Determine the (x, y) coordinate at the center of the cell enclosing the given text.  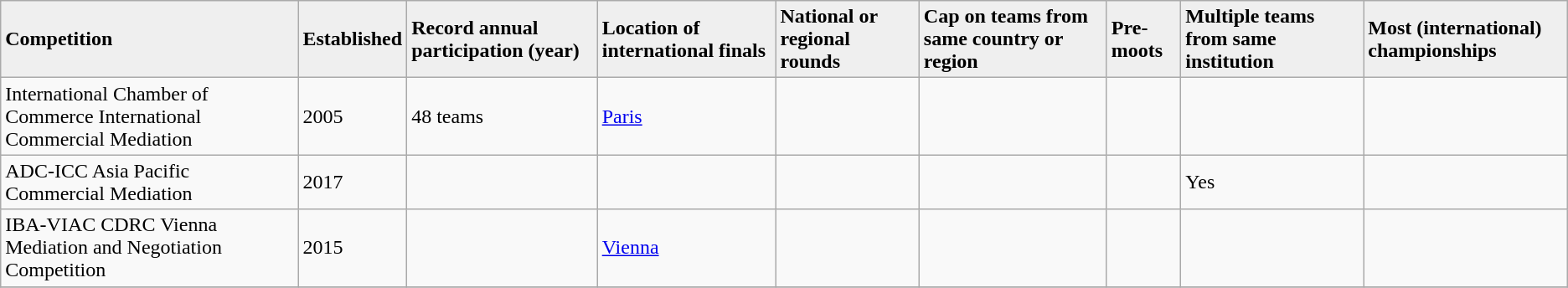
Pre-moots (1143, 39)
Record annual participation (year) (503, 39)
Yes (1272, 183)
Location of international finals (687, 39)
ADC-ICC Asia Pacific Commercial Mediation (149, 183)
Paris (687, 116)
Multiple teams from same institution (1272, 39)
Cap on teams from same country or region (1013, 39)
Established (353, 39)
International Chamber of Commerce International Commercial Mediation (149, 116)
48 teams (503, 116)
National or regional rounds (848, 39)
IBA-VIAC CDRC Vienna Mediation and Negotiation Competition (149, 248)
Most (international) championships (1466, 39)
2005 (353, 116)
2017 (353, 183)
2015 (353, 248)
Competition (149, 39)
Vienna (687, 248)
